Provide the [X, Y] coordinate of the cell's center where the given text is located.  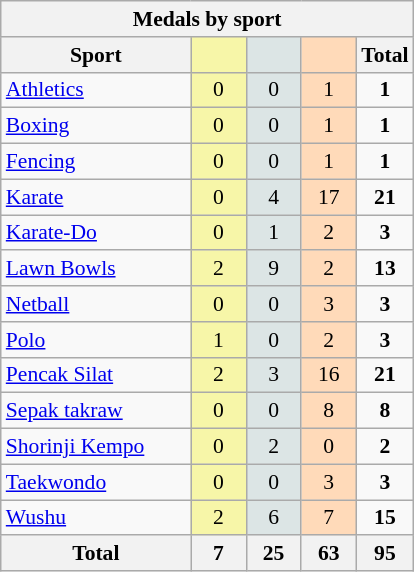
Taekwondo [96, 482]
Athletics [96, 90]
Karate [96, 197]
95 [384, 554]
63 [328, 554]
17 [328, 197]
4 [274, 197]
Boxing [96, 126]
Polo [96, 340]
Pencak Silat [96, 375]
Netball [96, 304]
Karate-Do [96, 233]
Sepak takraw [96, 411]
Shorinji Kempo [96, 447]
15 [384, 518]
16 [328, 375]
Medals by sport [208, 19]
6 [274, 518]
Sport [96, 55]
25 [274, 554]
Wushu [96, 518]
Lawn Bowls [96, 269]
13 [384, 269]
Fencing [96, 162]
9 [274, 269]
